Extract the [X, Y] coordinate from the center of the cell holding the provided text.  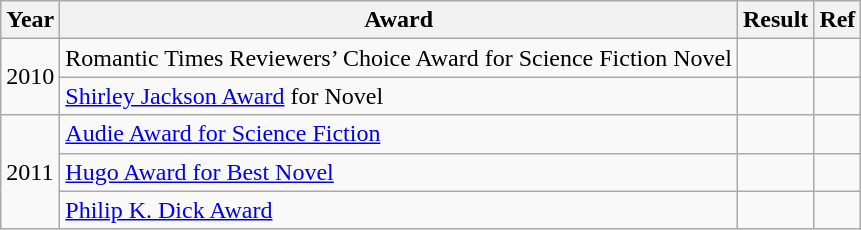
Award [399, 20]
Year [30, 20]
Romantic Times Reviewers’ Choice Award for Science Fiction Novel [399, 58]
Audie Award for Science Fiction [399, 134]
Shirley Jackson Award for Novel [399, 96]
Philip K. Dick Award [399, 210]
Result [775, 20]
2011 [30, 172]
2010 [30, 77]
Hugo Award for Best Novel [399, 172]
Ref [838, 20]
